Identify which cell holds the provided text, then report its [x, y] central coordinate. 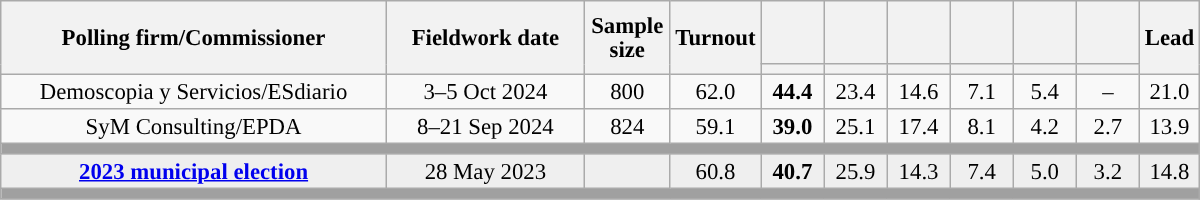
2023 municipal election [194, 172]
Fieldwork date [485, 38]
7.1 [982, 92]
21.0 [1169, 92]
14.8 [1169, 172]
23.4 [856, 92]
SyM Consulting/EPDA [194, 126]
60.8 [716, 172]
44.4 [792, 92]
800 [627, 92]
Lead [1169, 38]
4.2 [1044, 126]
Sample size [627, 38]
13.9 [1169, 126]
Polling firm/Commissioner [194, 38]
2.7 [1108, 126]
5.4 [1044, 92]
3–5 Oct 2024 [485, 92]
17.4 [918, 126]
14.6 [918, 92]
3.2 [1108, 172]
824 [627, 126]
14.3 [918, 172]
8–21 Sep 2024 [485, 126]
– [1108, 92]
40.7 [792, 172]
25.1 [856, 126]
25.9 [856, 172]
8.1 [982, 126]
5.0 [1044, 172]
39.0 [792, 126]
7.4 [982, 172]
Turnout [716, 38]
Demoscopia y Servicios/ESdiario [194, 92]
62.0 [716, 92]
28 May 2023 [485, 172]
59.1 [716, 126]
